Return [X, Y] of the center of cell containing provided text 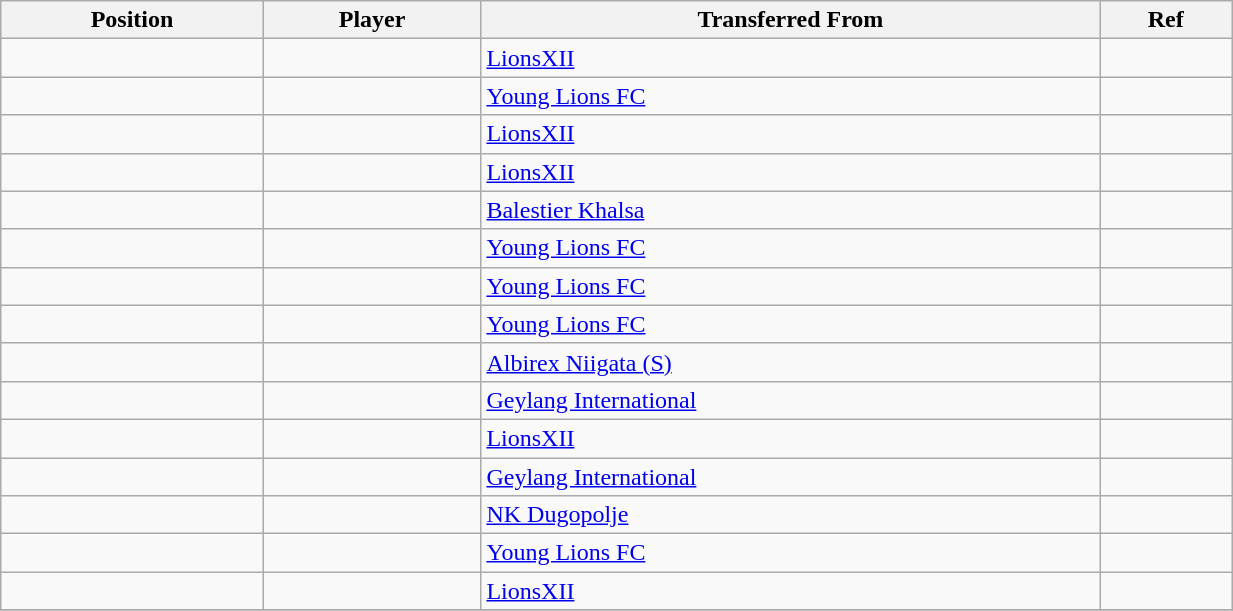
Albirex Niigata (S) [790, 362]
NK Dugopolje [790, 515]
Balestier Khalsa [790, 210]
Transferred From [790, 20]
Position [132, 20]
Ref [1166, 20]
Player [372, 20]
